Detect which cell encompasses the target text, then output its (X, Y) center coordinate. 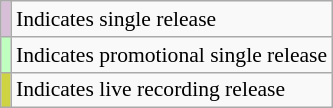
Indicates promotional single release (172, 55)
Indicates single release (172, 19)
Indicates live recording release (172, 90)
